Identify which cell holds the provided text, then report its (x, y) central coordinate. 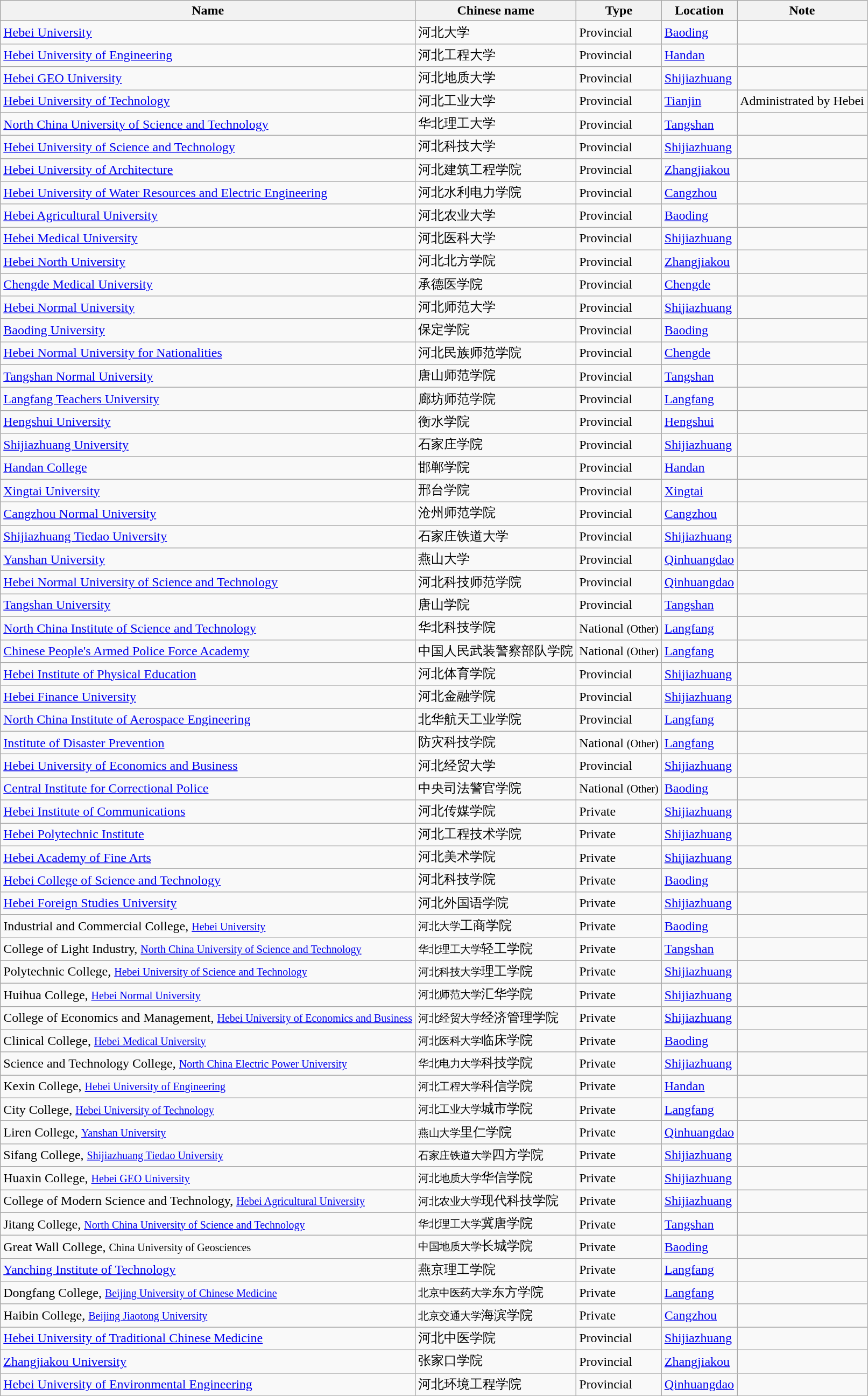
中国地质大学长城学院 (496, 1247)
Haibin College, Beijing Jiaotong University (208, 1316)
Yanshan University (208, 560)
Note (802, 11)
河北农业大学 (496, 215)
河北水利电力学院 (496, 193)
北京交通大学海滨学院 (496, 1316)
河北体育学院 (496, 674)
Hebei University of Traditional Chinese Medicine (208, 1338)
Hebei University of Engineering (208, 55)
河北科技学院 (496, 881)
Shijiazhuang Tiedao University (208, 536)
Baoding University (208, 331)
河北工业大学城市学院 (496, 1109)
华北理工大学轻工学院 (496, 949)
燕京理工学院 (496, 1269)
河北金融学院 (496, 697)
Hebei Agricultural University (208, 215)
Xingtai University (208, 491)
Liren College, Yanshan University (208, 1133)
Central Institute for Correctional Police (208, 788)
华北科技学院 (496, 628)
中国人民武装警察部队学院 (496, 651)
Shijiazhuang University (208, 445)
Name (208, 11)
河北科技大学 (496, 148)
河北美术学院 (496, 857)
Hebei University of Technology (208, 101)
Cangzhou Normal University (208, 514)
College of Light Industry, North China University of Science and Technology (208, 949)
Hebei University (208, 32)
河北中医学院 (496, 1338)
Chinese People's Armed Police Force Academy (208, 651)
河北科技大学理工学院 (496, 972)
Hebei Normal University (208, 308)
Institute of Disaster Prevention (208, 743)
Clinical College, Hebei Medical University (208, 1041)
邢台学院 (496, 491)
Great Wall College, China University of Geosciences (208, 1247)
City College, Hebei University of Technology (208, 1109)
Hengshui University (208, 422)
Hebei University of Architecture (208, 170)
Hebei Finance University (208, 697)
Tianjin (699, 101)
北华航天工业学院 (496, 720)
河北环境工程学院 (496, 1385)
Industrial and Commercial College, Hebei University (208, 926)
Science and Technology College, North China Electric Power University (208, 1064)
石家庄学院 (496, 445)
Tangshan Normal University (208, 376)
河北工程大学 (496, 55)
华北理工大学冀唐学院 (496, 1224)
Zhangjiakou University (208, 1361)
Hebei Polytechnic Institute (208, 834)
Hebei University of Environmental Engineering (208, 1385)
Tangshan University (208, 605)
Jitang College, North China University of Science and Technology (208, 1224)
北京中医药大学东方学院 (496, 1293)
Hebei University of Economics and Business (208, 766)
Yanching Institute of Technology (208, 1269)
Xingtai (699, 491)
中央司法警官学院 (496, 788)
河北工程大学科信学院 (496, 1086)
石家庄铁道大学四方学院 (496, 1155)
Hebei Normal University of Science and Technology (208, 583)
Chengde Medical University (208, 284)
承德医学院 (496, 284)
燕山大学 (496, 560)
Hebei North University (208, 262)
燕山大学里仁学院 (496, 1133)
Polytechnic College, Hebei University of Science and Technology (208, 972)
Hebei Institute of Physical Education (208, 674)
Hebei College of Science and Technology (208, 881)
河北民族师范学院 (496, 353)
Hebei University of Water Resources and Electric Engineering (208, 193)
河北科技师范学院 (496, 583)
沧州师范学院 (496, 514)
华北电力大学科技学院 (496, 1064)
衡水学院 (496, 422)
Kexin College, Hebei University of Engineering (208, 1086)
河北医科大学临床学院 (496, 1041)
Huaxin College, Hebei GEO University (208, 1178)
唐山学院 (496, 605)
河北建筑工程学院 (496, 170)
Type (619, 11)
Handan College (208, 468)
河北传媒学院 (496, 812)
河北工业大学 (496, 101)
河北经贸大学 (496, 766)
Hebei University of Science and Technology (208, 148)
河北医科大学 (496, 239)
河北大学工商学院 (496, 926)
唐山师范学院 (496, 376)
Dongfang College, Beijing University of Chinese Medicine (208, 1293)
Hebei Foreign Studies University (208, 903)
Hebei Medical University (208, 239)
保定学院 (496, 331)
Sifang College, Shijiazhuang Tiedao University (208, 1155)
Hebei Academy of Fine Arts (208, 857)
North China Institute of Aerospace Engineering (208, 720)
河北工程技术学院 (496, 834)
河北师范大学 (496, 308)
Hebei GEO University (208, 79)
防灾科技学院 (496, 743)
河北大学 (496, 32)
Hebei Normal University for Nationalities (208, 353)
河北地质大学华信学院 (496, 1178)
河北北方学院 (496, 262)
廊坊师范学院 (496, 399)
河北师范大学汇华学院 (496, 995)
华北理工大学 (496, 124)
Administrated by Hebei (802, 101)
Langfang Teachers University (208, 399)
College of Modern Science and Technology, Hebei Agricultural University (208, 1202)
河北经贸大学经济管理学院 (496, 1018)
North China University of Science and Technology (208, 124)
North China Institute of Science and Technology (208, 628)
Hengshui (699, 422)
Huihua College, Hebei Normal University (208, 995)
Location (699, 11)
河北外国语学院 (496, 903)
河北农业大学现代科技学院 (496, 1202)
Chinese name (496, 11)
College of Economics and Management, Hebei University of Economics and Business (208, 1018)
河北地质大学 (496, 79)
Hebei Institute of Communications (208, 812)
张家口学院 (496, 1361)
石家庄铁道大学 (496, 536)
邯郸学院 (496, 468)
